Pinpoint the cell where the given text exists, returning its [x, y] midpoint coordinate. 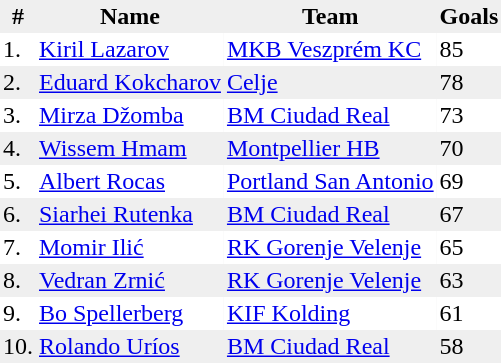
Momir Ilić [130, 248]
Name [130, 16]
Rolando Uríos [130, 346]
5. [18, 182]
Kiril Lazarov [130, 50]
KIF Kolding [330, 314]
Celje [330, 82]
MKB Veszprém KC [330, 50]
9. [18, 314]
10. [18, 346]
1. [18, 50]
Montpellier HB [330, 148]
Eduard Kokcharov [130, 82]
2. [18, 82]
# [18, 16]
Siarhei Rutenka [130, 214]
Bo Spellerberg [130, 314]
Portland San Antonio [330, 182]
Team [330, 16]
3. [18, 116]
6. [18, 214]
Wissem Hmam [130, 148]
Mirza Džomba [130, 116]
Albert Rocas [130, 182]
Vedran Zrnić [130, 280]
8. [18, 280]
7. [18, 248]
4. [18, 148]
